Output the [x, y] coordinate of the center of the cell containing the given text.  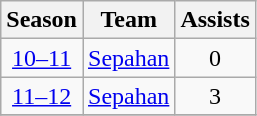
3 [215, 96]
Team [128, 20]
Assists [215, 20]
Season [42, 20]
11–12 [42, 96]
10–11 [42, 58]
0 [215, 58]
